Identify which cell holds the provided text, then report its [X, Y] central coordinate. 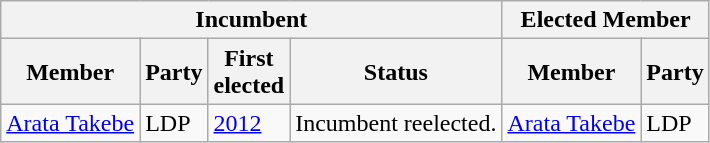
Elected Member [606, 20]
Firstelected [249, 72]
Incumbent reelected. [396, 123]
Status [396, 72]
2012 [249, 123]
Incumbent [252, 20]
